From the cell containing the given text, extract its center point as (x, y) coordinate. 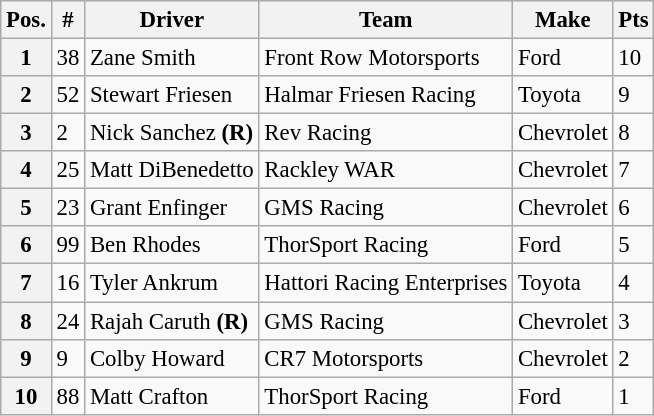
Hattori Racing Enterprises (386, 283)
Front Row Motorsports (386, 58)
Matt DiBenedetto (172, 170)
CR7 Motorsports (386, 358)
Pos. (26, 20)
Rev Racing (386, 133)
Stewart Friesen (172, 95)
Make (563, 20)
Tyler Ankrum (172, 283)
24 (68, 321)
38 (68, 58)
99 (68, 245)
Matt Crafton (172, 396)
23 (68, 208)
Team (386, 20)
Driver (172, 20)
Zane Smith (172, 58)
52 (68, 95)
Colby Howard (172, 358)
Grant Enfinger (172, 208)
Pts (634, 20)
88 (68, 396)
25 (68, 170)
Rackley WAR (386, 170)
16 (68, 283)
Nick Sanchez (R) (172, 133)
Halmar Friesen Racing (386, 95)
Rajah Caruth (R) (172, 321)
Ben Rhodes (172, 245)
# (68, 20)
